Find where the given text appears and provide that cell's center as (x, y) coordinate. 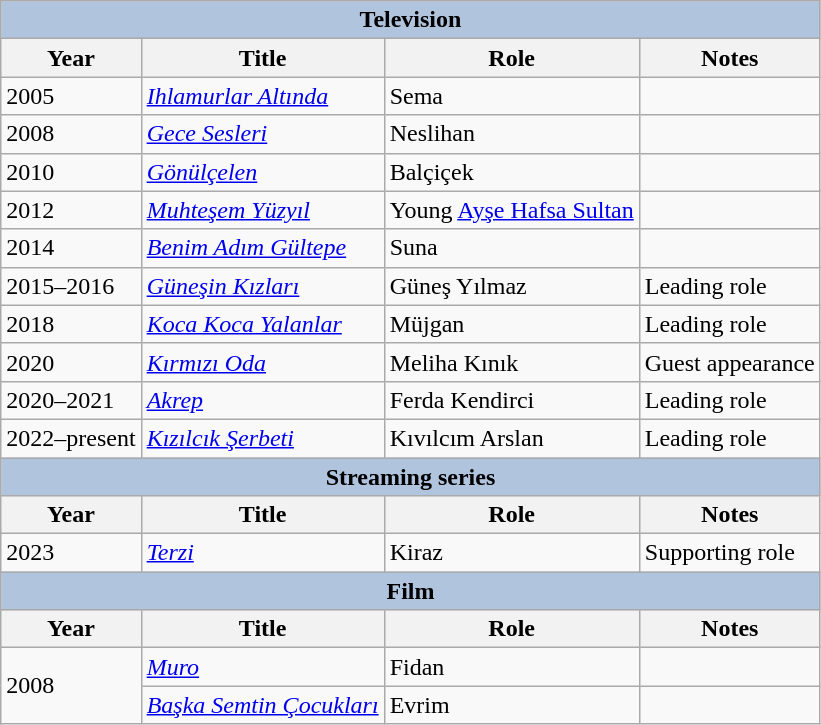
Young Ayşe Hafsa Sultan (512, 210)
2020–2021 (71, 400)
Kıvılcım Arslan (512, 438)
2022–present (71, 438)
Gönülçelen (262, 172)
Güneşin Kızları (262, 286)
Balçiçek (512, 172)
Müjgan (512, 324)
Sema (512, 96)
Terzi (262, 553)
Film (410, 591)
Ferda Kendirci (512, 400)
Akrep (262, 400)
2023 (71, 553)
Muro (262, 667)
Gece Sesleri (262, 134)
Supporting role (730, 553)
Kırmızı Oda (262, 362)
Benim Adım Gültepe (262, 248)
2015–2016 (71, 286)
Kızılcık Şerbeti (262, 438)
Başka Semtin Çocukları (262, 705)
2010 (71, 172)
Suna (512, 248)
2005 (71, 96)
Neslihan (512, 134)
Güneş Yılmaz (512, 286)
Muhteşem Yüzyıl (262, 210)
2014 (71, 248)
Streaming series (410, 477)
Evrim (512, 705)
Ihlamurlar Altında (262, 96)
Kiraz (512, 553)
Koca Koca Yalanlar (262, 324)
2012 (71, 210)
Guest appearance (730, 362)
2018 (71, 324)
Meliha Kınık (512, 362)
Television (410, 20)
Fidan (512, 667)
2020 (71, 362)
